Return the [x, y] coordinate for the center point of the cell that contains the specified text.  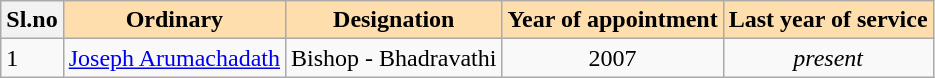
1 [32, 58]
Year of appointment [612, 20]
present [828, 58]
Joseph Arumachadath [174, 58]
2007 [612, 58]
Ordinary [174, 20]
Bishop - Bhadravathi [394, 58]
Designation [394, 20]
Last year of service [828, 20]
Sl.no [32, 20]
